Provide the [x, y] coordinate of the cell's center where the given text is located.  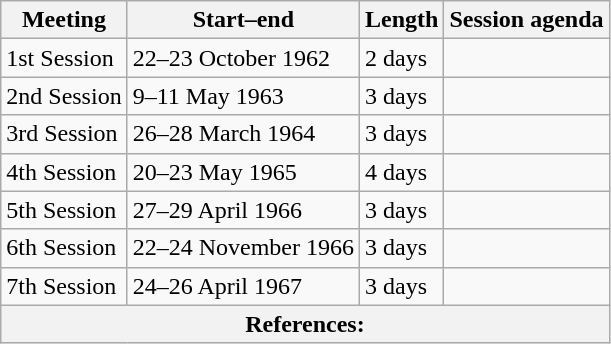
Session agenda [526, 20]
4 days [402, 172]
22–24 November 1966 [243, 248]
20–23 May 1965 [243, 172]
26–28 March 1964 [243, 134]
7th Session [64, 286]
9–11 May 1963 [243, 96]
5th Session [64, 210]
27–29 April 1966 [243, 210]
24–26 April 1967 [243, 286]
2 days [402, 58]
Start–end [243, 20]
4th Session [64, 172]
3rd Session [64, 134]
6th Session [64, 248]
Meeting [64, 20]
2nd Session [64, 96]
1st Session [64, 58]
Length [402, 20]
22–23 October 1962 [243, 58]
References: [305, 324]
